Extract the (x, y) coordinate from the center of the cell holding the provided text.  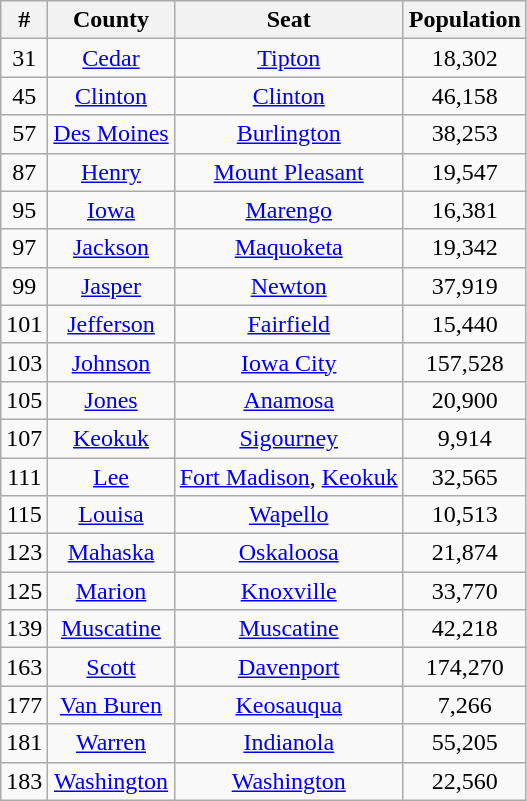
111 (24, 477)
10,513 (464, 515)
Henry (111, 172)
# (24, 20)
19,342 (464, 248)
Mount Pleasant (288, 172)
Mahaska (111, 553)
Iowa City (288, 362)
42,218 (464, 629)
87 (24, 172)
Marion (111, 591)
20,900 (464, 400)
Indianola (288, 743)
Jackson (111, 248)
57 (24, 134)
45 (24, 96)
183 (24, 781)
Newton (288, 286)
103 (24, 362)
Wapello (288, 515)
7,266 (464, 705)
Johnson (111, 362)
County (111, 20)
18,302 (464, 58)
163 (24, 667)
Knoxville (288, 591)
33,770 (464, 591)
Jefferson (111, 324)
46,158 (464, 96)
181 (24, 743)
Van Buren (111, 705)
Keokuk (111, 438)
Louisa (111, 515)
174,270 (464, 667)
38,253 (464, 134)
101 (24, 324)
115 (24, 515)
157,528 (464, 362)
97 (24, 248)
95 (24, 210)
Scott (111, 667)
Lee (111, 477)
55,205 (464, 743)
16,381 (464, 210)
Iowa (111, 210)
Sigourney (288, 438)
Fairfield (288, 324)
Keosauqua (288, 705)
32,565 (464, 477)
37,919 (464, 286)
15,440 (464, 324)
139 (24, 629)
105 (24, 400)
Fort Madison, Keokuk (288, 477)
Anamosa (288, 400)
Marengo (288, 210)
Des Moines (111, 134)
Cedar (111, 58)
107 (24, 438)
Population (464, 20)
Seat (288, 20)
125 (24, 591)
Jasper (111, 286)
19,547 (464, 172)
31 (24, 58)
Maquoketa (288, 248)
177 (24, 705)
123 (24, 553)
Davenport (288, 667)
Warren (111, 743)
9,914 (464, 438)
Jones (111, 400)
Oskaloosa (288, 553)
22,560 (464, 781)
Burlington (288, 134)
Tipton (288, 58)
21,874 (464, 553)
99 (24, 286)
